Identify which cell holds the provided text, then report its (X, Y) central coordinate. 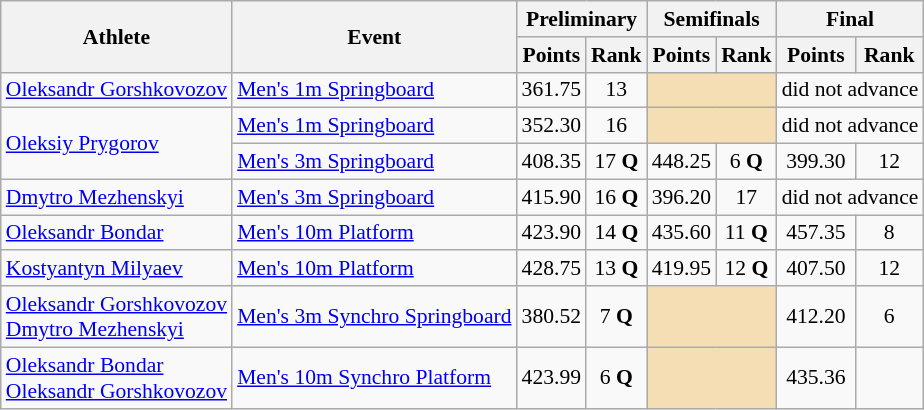
11 Q (746, 233)
Men's 10m Synchro Platform (374, 378)
435.60 (682, 233)
Oleksandr BondarOleksandr Gorshkovozov (116, 378)
17 Q (616, 162)
423.90 (552, 233)
435.36 (816, 378)
Kostyantyn Milyaev (116, 269)
457.35 (816, 233)
6 (889, 316)
415.90 (552, 197)
Oleksandr Bondar (116, 233)
14 Q (616, 233)
399.30 (816, 162)
Final (850, 19)
Oleksandr GorshkovozovDmytro Mezhenskyi (116, 316)
Athlete (116, 36)
16 Q (616, 197)
407.50 (816, 269)
16 (616, 126)
352.30 (552, 126)
428.75 (552, 269)
Oleksandr Gorshkovozov (116, 90)
13 Q (616, 269)
423.99 (552, 378)
17 (746, 197)
Oleksiy Prygorov (116, 144)
Men's 3m Synchro Springboard (374, 316)
412.20 (816, 316)
Dmytro Mezhenskyi (116, 197)
7 Q (616, 316)
380.52 (552, 316)
408.35 (552, 162)
361.75 (552, 90)
13 (616, 90)
Event (374, 36)
Preliminary (582, 19)
8 (889, 233)
419.95 (682, 269)
12 Q (746, 269)
448.25 (682, 162)
396.20 (682, 197)
Semifinals (712, 19)
